Provide the [X, Y] coordinate of the cell's center where the given text is located.  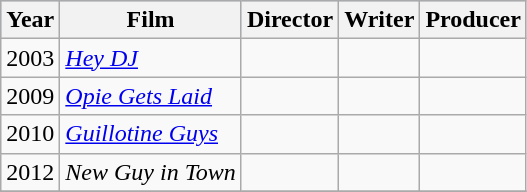
2003 [30, 58]
Guillotine Guys [151, 134]
New Guy in Town [151, 172]
2012 [30, 172]
Year [30, 20]
Opie Gets Laid [151, 96]
Writer [380, 20]
Film [151, 20]
2009 [30, 96]
Director [290, 20]
Hey DJ [151, 58]
2010 [30, 134]
Producer [474, 20]
